Determine the (X, Y) coordinate at the center of the cell enclosing the given text.  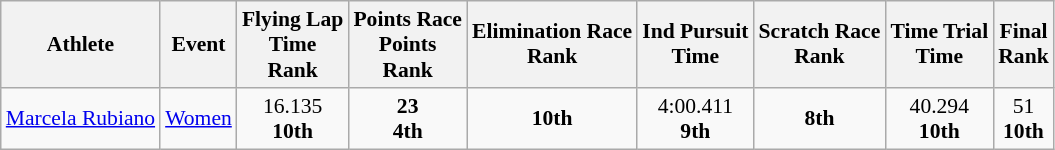
5110th (1024, 118)
10th (552, 118)
8th (820, 118)
FinalRank (1024, 44)
40.29410th (939, 118)
Points RacePointsRank (408, 44)
4:00.4119th (695, 118)
Event (198, 44)
Elimination RaceRank (552, 44)
Athlete (80, 44)
Ind PursuitTime (695, 44)
234th (408, 118)
Time TrialTime (939, 44)
Marcela Rubiano (80, 118)
16.13510th (292, 118)
Scratch RaceRank (820, 44)
Women (198, 118)
Flying LapTimeRank (292, 44)
